Capture the cell that displays the provided text and extract its [X, Y] central coordinate. 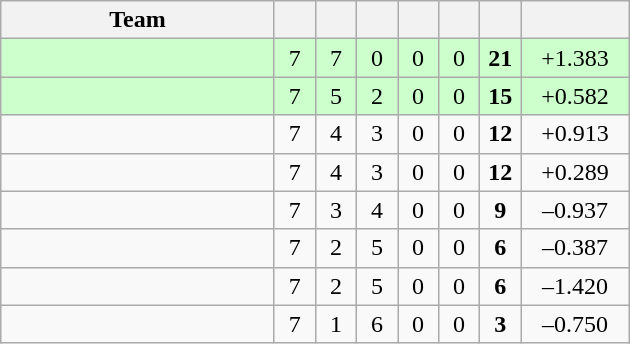
21 [500, 58]
Team [138, 20]
+0.289 [576, 172]
+0.582 [576, 96]
–0.387 [576, 248]
9 [500, 210]
–1.420 [576, 286]
+1.383 [576, 58]
1 [336, 324]
+0.913 [576, 134]
–0.750 [576, 324]
15 [500, 96]
–0.937 [576, 210]
